Return [X, Y] of the center of cell containing provided text 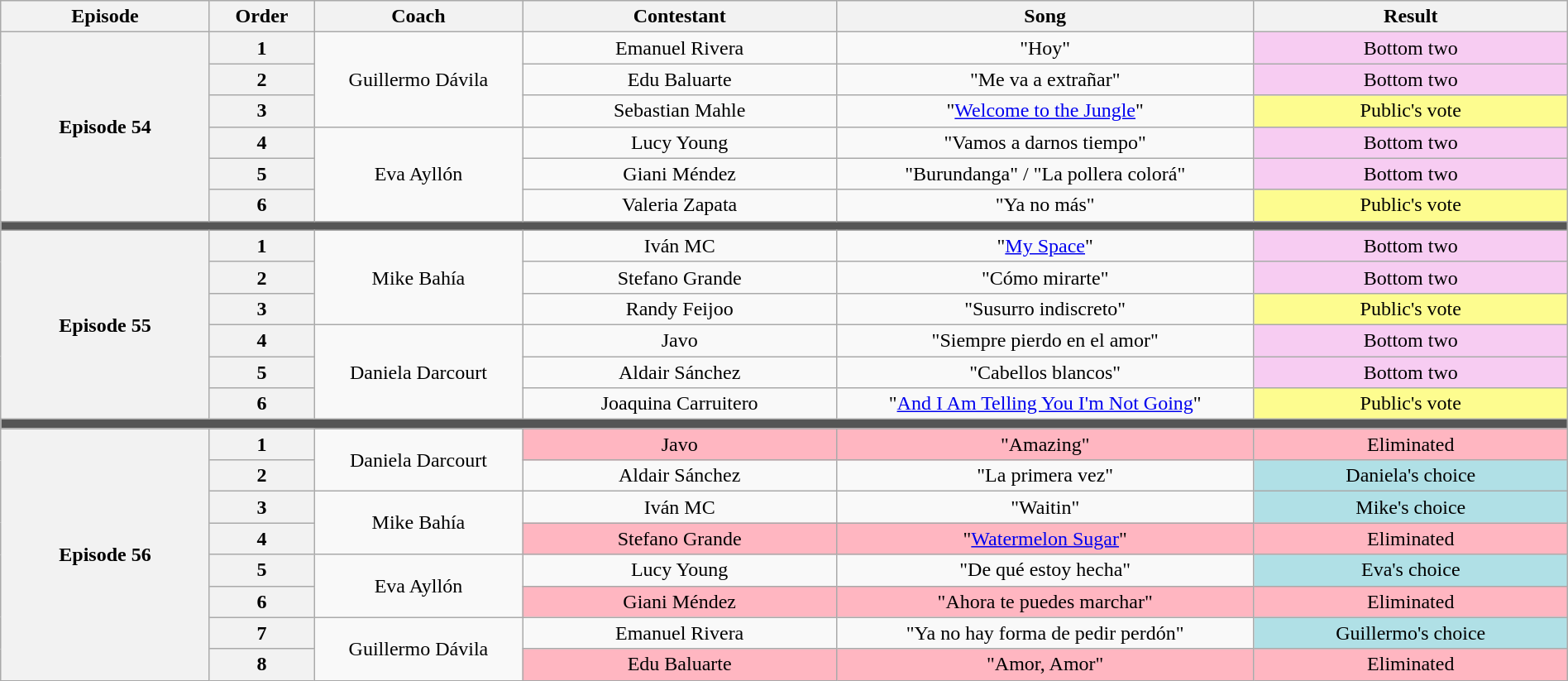
"Waitin" [1045, 507]
"My Space" [1045, 246]
Sebastian Mahle [680, 111]
"Ya no más" [1045, 205]
"Watermelon Sugar" [1045, 539]
"Amor, Amor" [1045, 664]
"Vamos a darnos tiempo" [1045, 142]
"Ya no hay forma de pedir perdón" [1045, 633]
"Susurro indiscreto" [1045, 309]
"And I Am Telling You I'm Not Going" [1045, 404]
Song [1045, 17]
"De qué estoy hecha" [1045, 570]
"Hoy" [1045, 48]
Episode 54 [106, 127]
Coach [418, 17]
Episode [106, 17]
"Welcome to the Jungle" [1045, 111]
Valeria Zapata [680, 205]
"Cabellos blancos" [1045, 372]
Episode 56 [106, 554]
Joaquina Carruitero [680, 404]
Mike's choice [1411, 507]
"Burundanga" / "La pollera colorá" [1045, 174]
Contestant [680, 17]
Result [1411, 17]
Episode 55 [106, 324]
7 [261, 633]
8 [261, 664]
Randy Feijoo [680, 309]
"Ahora te puedes marchar" [1045, 602]
"La primera vez" [1045, 476]
Guillermo's choice [1411, 633]
Eva's choice [1411, 570]
"Cómo mirarte" [1045, 277]
Order [261, 17]
"Amazing" [1045, 444]
"Me va a extrañar" [1045, 79]
Daniela's choice [1411, 476]
"Siempre pierdo en el amor" [1045, 340]
